Determine the [X, Y] coordinate at the center of the cell enclosing the given text.  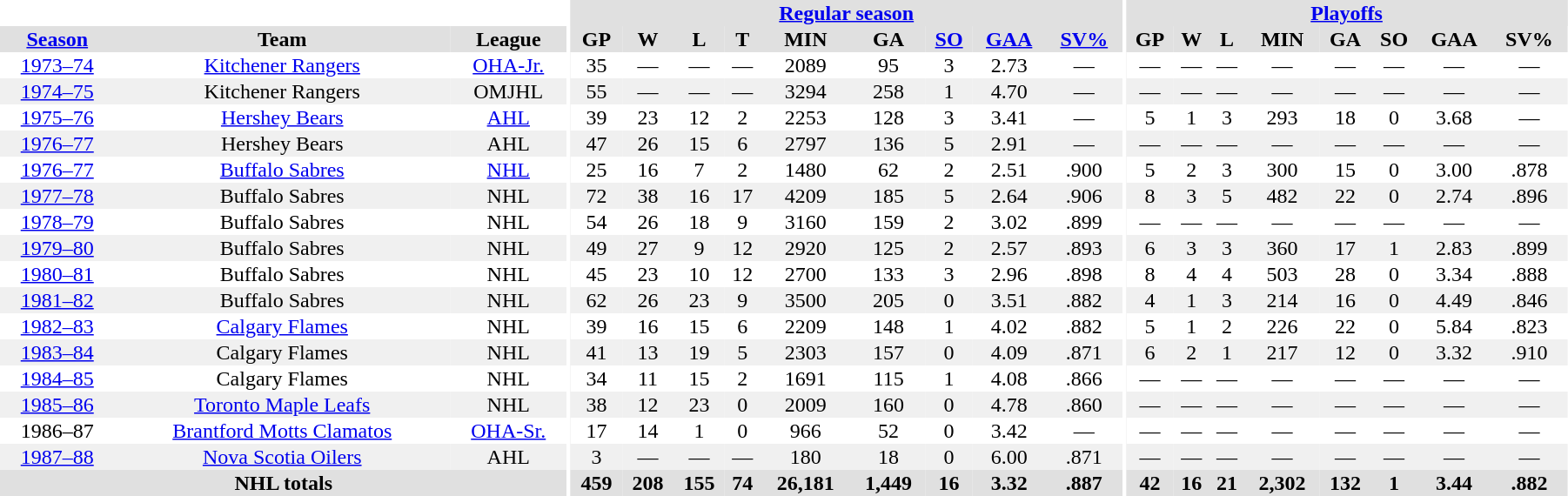
160 [888, 405]
OHA-Sr. [508, 431]
1480 [806, 170]
1975–76 [57, 117]
3160 [806, 222]
115 [888, 379]
1979–80 [57, 248]
159 [888, 222]
2.64 [1009, 196]
4.02 [1009, 326]
1,449 [888, 483]
.906 [1084, 196]
1983–84 [57, 352]
49 [597, 248]
2797 [806, 144]
54 [597, 222]
180 [806, 457]
2209 [806, 326]
293 [1282, 117]
3.51 [1009, 300]
1986–87 [57, 431]
1980–81 [57, 274]
2089 [806, 65]
2.96 [1009, 274]
Team [282, 39]
125 [888, 248]
7 [700, 170]
1982–83 [57, 326]
47 [597, 144]
25 [597, 170]
5.84 [1455, 326]
NHL totals [284, 483]
.898 [1084, 274]
72 [597, 196]
1985–86 [57, 405]
34 [597, 379]
.878 [1530, 170]
300 [1282, 170]
214 [1282, 300]
3.02 [1009, 222]
3.42 [1009, 431]
.866 [1084, 379]
226 [1282, 326]
.846 [1530, 300]
1984–85 [57, 379]
Toronto Maple Leafs [282, 405]
.900 [1084, 170]
10 [700, 274]
27 [647, 248]
Brantford Motts Clamatos [282, 431]
459 [597, 483]
3.68 [1455, 117]
Season [57, 39]
1977–78 [57, 196]
2,302 [1282, 483]
42 [1150, 483]
95 [888, 65]
2.73 [1009, 65]
28 [1345, 274]
.887 [1084, 483]
3.41 [1009, 117]
Nova Scotia Oilers [282, 457]
3.00 [1455, 170]
1987–88 [57, 457]
157 [888, 352]
503 [1282, 274]
2.74 [1455, 196]
OHA-Jr. [508, 65]
360 [1282, 248]
3.34 [1455, 274]
.823 [1530, 326]
1691 [806, 379]
4.70 [1009, 91]
258 [888, 91]
.893 [1084, 248]
3294 [806, 91]
136 [888, 144]
6.00 [1009, 457]
2700 [806, 274]
Playoffs [1347, 13]
205 [888, 300]
155 [700, 483]
132 [1345, 483]
1981–82 [57, 300]
74 [743, 483]
3.44 [1455, 483]
4.78 [1009, 405]
133 [888, 274]
2009 [806, 405]
55 [597, 91]
.910 [1530, 352]
11 [647, 379]
35 [597, 65]
2.57 [1009, 248]
League [508, 39]
2.83 [1455, 248]
4209 [806, 196]
52 [888, 431]
.896 [1530, 196]
19 [700, 352]
482 [1282, 196]
OMJHL [508, 91]
148 [888, 326]
T [743, 39]
1974–75 [57, 91]
2.51 [1009, 170]
.888 [1530, 274]
2920 [806, 248]
966 [806, 431]
4.49 [1455, 300]
.860 [1084, 405]
128 [888, 117]
13 [647, 352]
45 [597, 274]
208 [647, 483]
2253 [806, 117]
41 [597, 352]
2.91 [1009, 144]
1978–79 [57, 222]
21 [1227, 483]
4.09 [1009, 352]
2303 [806, 352]
Regular season [846, 13]
185 [888, 196]
4.08 [1009, 379]
26,181 [806, 483]
3500 [806, 300]
1973–74 [57, 65]
217 [1282, 352]
14 [647, 431]
